Pinpoint the cell where the given text exists, returning its (x, y) midpoint coordinate. 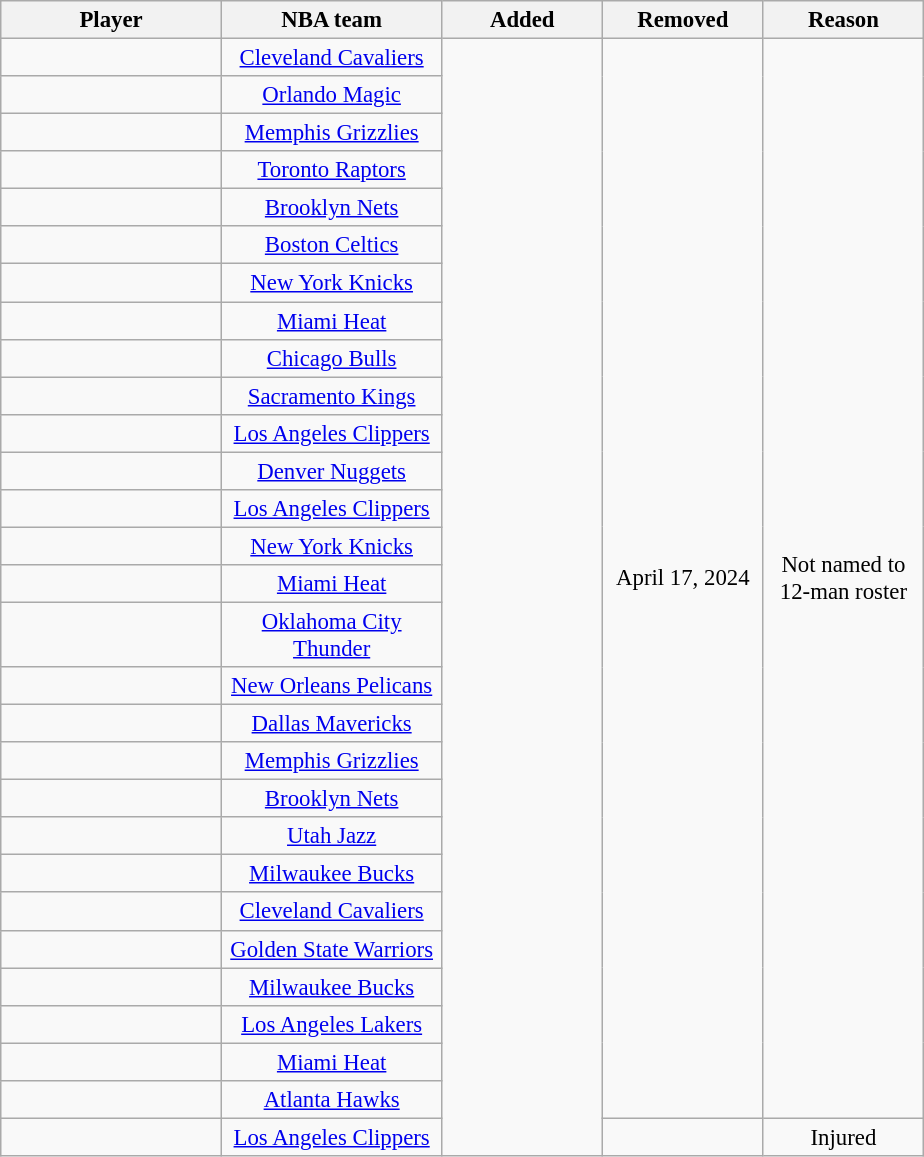
Los Angeles Lakers (332, 1024)
Toronto Raptors (332, 170)
Denver Nuggets (332, 471)
Chicago Bulls (332, 358)
Not named to 12-man roster (844, 579)
Orlando Magic (332, 95)
Removed (684, 20)
Utah Jazz (332, 836)
Golden State Warriors (332, 949)
Oklahoma City Thunder (332, 634)
Reason (844, 20)
New Orleans Pelicans (332, 686)
Player (112, 20)
Injured (844, 1137)
Added (522, 20)
Sacramento Kings (332, 396)
April 17, 2024 (684, 579)
Boston Celtics (332, 245)
Dallas Mavericks (332, 724)
NBA team (332, 20)
Atlanta Hawks (332, 1100)
